Determine the (x, y) coordinate at the center of the cell enclosing the given text.  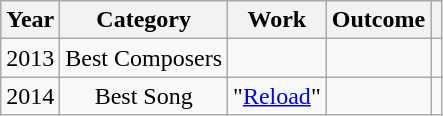
"Reload" (278, 96)
Category (144, 20)
Best Composers (144, 58)
2014 (30, 96)
Year (30, 20)
Outcome (378, 20)
Best Song (144, 96)
Work (278, 20)
2013 (30, 58)
